Locate the cell with the specified text and output its [X, Y] center coordinate. 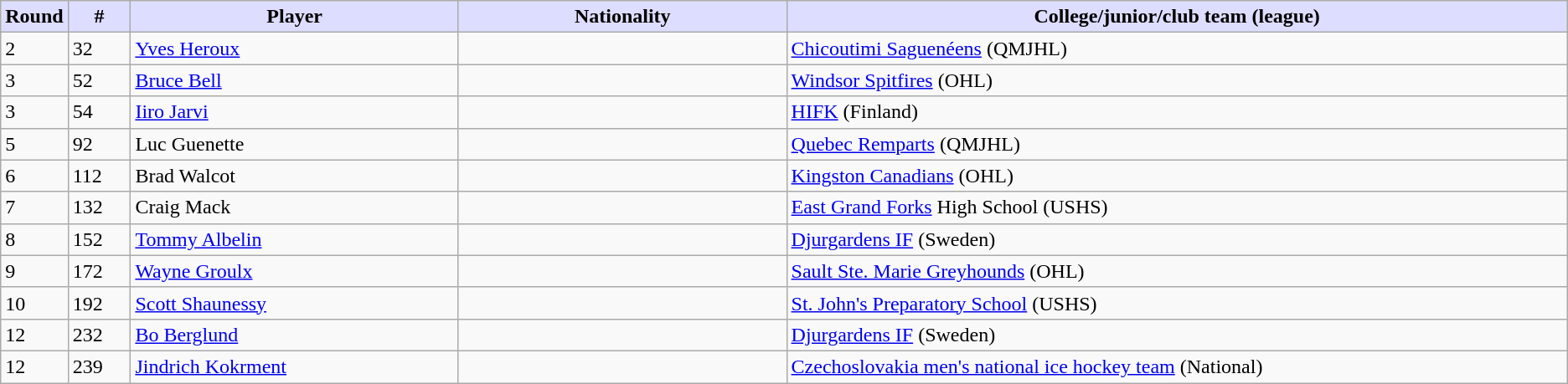
# [99, 17]
7 [34, 207]
232 [99, 335]
Brad Walcot [295, 176]
Nationality [622, 17]
Wayne Groulx [295, 271]
HIFK (Finland) [1177, 112]
Kingston Canadians (OHL) [1177, 176]
6 [34, 176]
Jindrich Kokrment [295, 366]
St. John's Preparatory School (USHS) [1177, 303]
152 [99, 239]
32 [99, 49]
Scott Shaunessy [295, 303]
Iiro Jarvi [295, 112]
172 [99, 271]
112 [99, 176]
92 [99, 144]
54 [99, 112]
239 [99, 366]
Sault Ste. Marie Greyhounds (OHL) [1177, 271]
132 [99, 207]
10 [34, 303]
2 [34, 49]
Bo Berglund [295, 335]
Craig Mack [295, 207]
Windsor Spitfires (OHL) [1177, 80]
192 [99, 303]
Chicoutimi Saguenéens (QMJHL) [1177, 49]
College/junior/club team (league) [1177, 17]
Bruce Bell [295, 80]
Quebec Remparts (QMJHL) [1177, 144]
Yves Heroux [295, 49]
Player [295, 17]
Luc Guenette [295, 144]
52 [99, 80]
East Grand Forks High School (USHS) [1177, 207]
8 [34, 239]
9 [34, 271]
Tommy Albelin [295, 239]
Czechoslovakia men's national ice hockey team (National) [1177, 366]
Round [34, 17]
5 [34, 144]
